Extract the [X, Y] coordinate from the center of the cell holding the provided text.  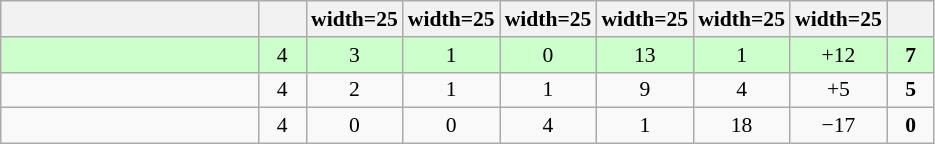
2 [354, 90]
−17 [838, 126]
13 [644, 55]
3 [354, 55]
5 [911, 90]
7 [911, 55]
9 [644, 90]
+12 [838, 55]
+5 [838, 90]
18 [742, 126]
